Detect which cell encompasses the target text, then output its (x, y) center coordinate. 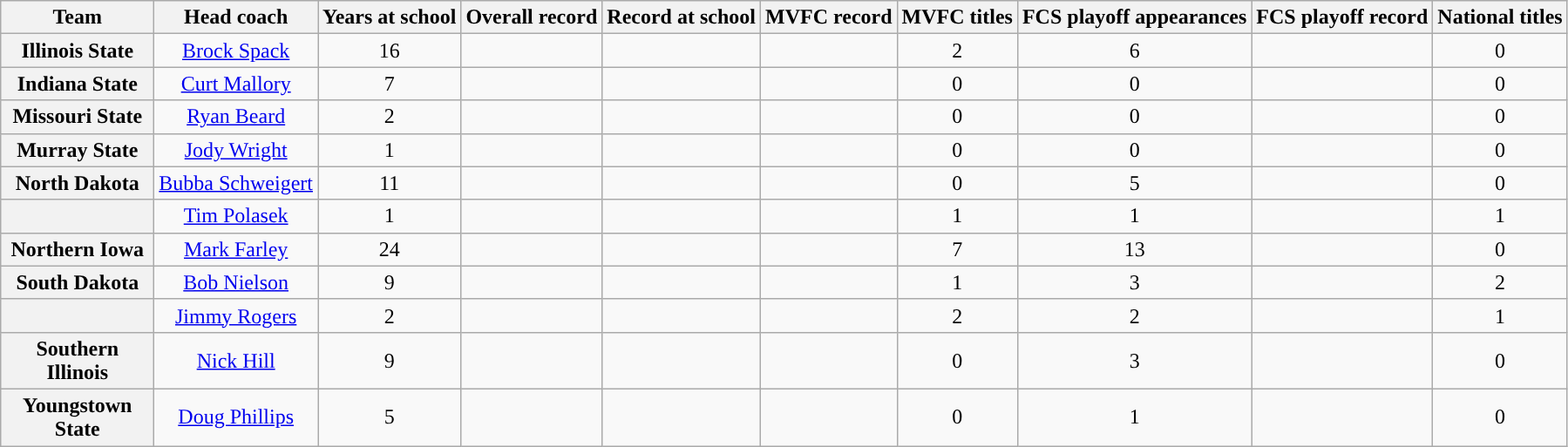
Missouri State (78, 117)
Overall record (532, 17)
Youngstown State (78, 417)
Doug Phillips (236, 417)
Years at school (389, 17)
Illinois State (78, 51)
Record at school (682, 17)
Nick Hill (236, 361)
South Dakota (78, 282)
16 (389, 51)
Brock Spack (236, 51)
24 (389, 249)
Bob Nielson (236, 282)
13 (1134, 249)
MVFC record (830, 17)
National titles (1500, 17)
Indiana State (78, 84)
Jimmy Rogers (236, 315)
Mark Farley (236, 249)
Northern Iowa (78, 249)
11 (389, 183)
North Dakota (78, 183)
Ryan Beard (236, 117)
FCS playoff record (1342, 17)
FCS playoff appearances (1134, 17)
Team (78, 17)
Curt Mallory (236, 84)
Bubba Schweigert (236, 183)
MVFC titles (957, 17)
Jody Wright (236, 150)
Southern Illinois (78, 361)
6 (1134, 51)
Murray State (78, 150)
Head coach (236, 17)
Tim Polasek (236, 216)
